Search for the cell housing the specified text and yield its [x, y] center coordinate. 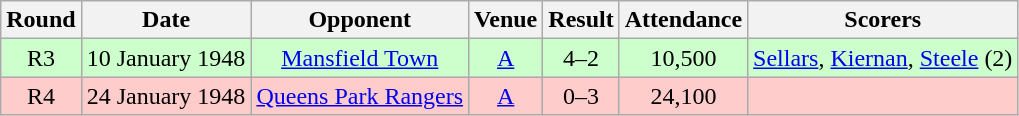
Scorers [883, 20]
24 January 1948 [166, 96]
0–3 [581, 96]
R3 [41, 58]
Queens Park Rangers [360, 96]
Sellars, Kiernan, Steele (2) [883, 58]
10,500 [683, 58]
Venue [506, 20]
10 January 1948 [166, 58]
Round [41, 20]
R4 [41, 96]
Date [166, 20]
Opponent [360, 20]
Attendance [683, 20]
Mansfield Town [360, 58]
Result [581, 20]
4–2 [581, 58]
24,100 [683, 96]
